Search for the cell housing the specified text and yield its (X, Y) center coordinate. 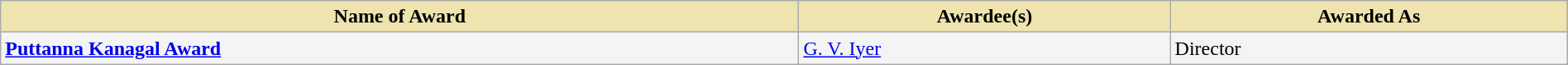
Name of Award (400, 17)
Director (1369, 48)
Awardee(s) (984, 17)
Puttanna Kanagal Award (400, 48)
G. V. Iyer (984, 48)
Awarded As (1369, 17)
